Capture the cell that displays the provided text and extract its [X, Y] central coordinate. 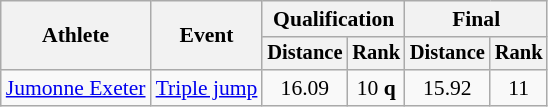
10 q [376, 88]
16.09 [304, 88]
Jumonne Exeter [76, 88]
Event [207, 36]
Final [476, 19]
15.92 [448, 88]
11 [519, 88]
Athlete [76, 36]
Triple jump [207, 88]
Qualification [333, 19]
